Pinpoint the cell where the given text exists, returning its [X, Y] midpoint coordinate. 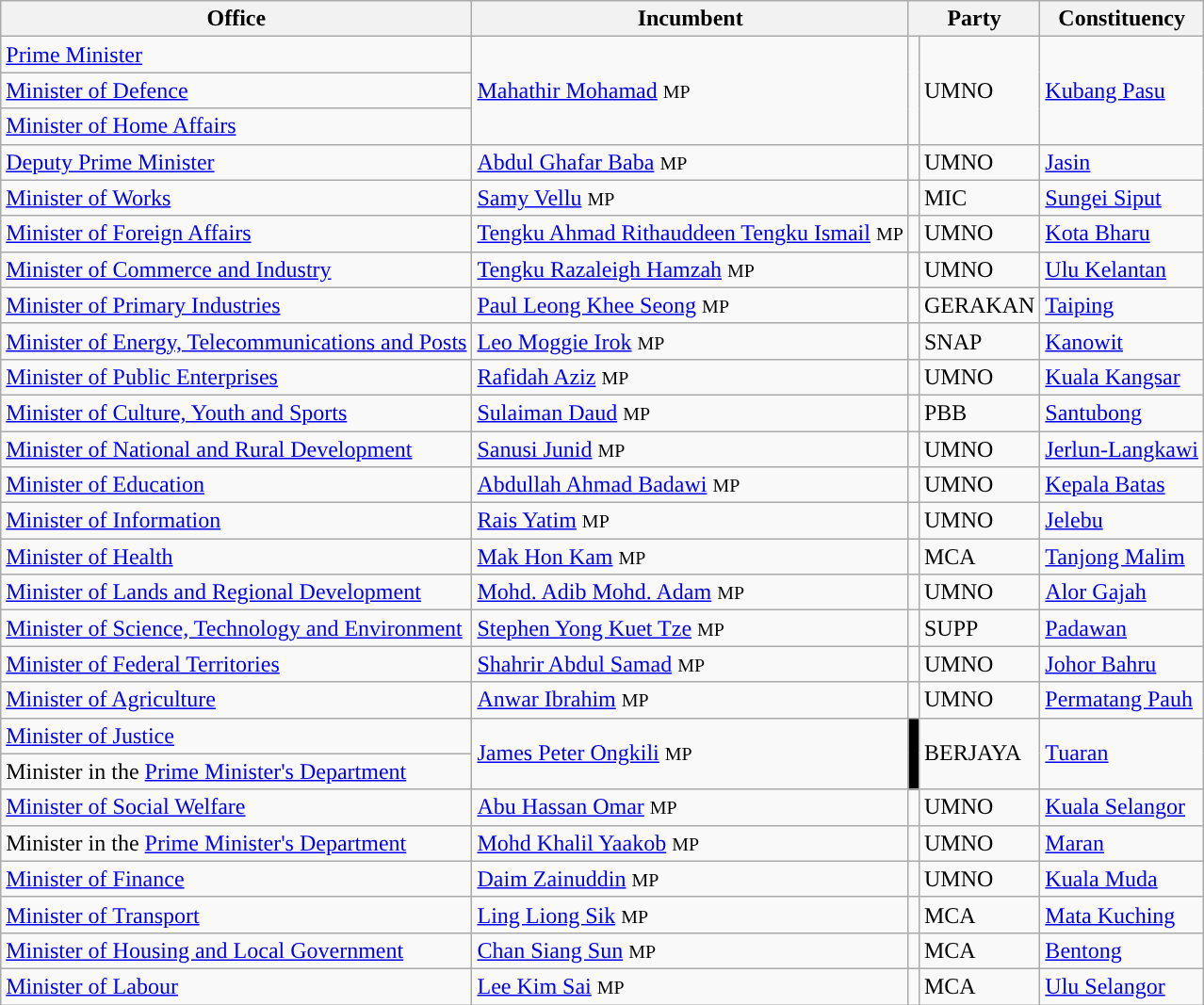
Mohd. Adib Mohd. Adam MP [690, 592]
Abu Hassan Omar MP [690, 807]
Sanusi Junid MP [690, 449]
Kota Bharu [1122, 234]
Kuala Selangor [1122, 807]
Alor Gajah [1122, 592]
Minister of Transport [236, 915]
PBB [979, 413]
Sungei Siput [1122, 198]
Party [974, 19]
Minister of Housing and Local Government [236, 950]
Minister of Social Welfare [236, 807]
Abdullah Ahmad Badawi MP [690, 485]
BERJAYA [979, 754]
Jerlun-Langkawi [1122, 449]
Mahathir Mohamad MP [690, 90]
Minister of Culture, Youth and Sports [236, 413]
Anwar Ibrahim MP [690, 700]
Ulu Kelantan [1122, 269]
Tanjong Malim [1122, 557]
Minister of Home Affairs [236, 126]
Kanowit [1122, 341]
Permatang Pauh [1122, 700]
Minister of Defence [236, 90]
Mak Hon Kam MP [690, 557]
Abdul Ghafar Baba MP [690, 162]
Santubong [1122, 413]
Daim Zainuddin MP [690, 879]
Deputy Prime Minister [236, 162]
Rais Yatim MP [690, 521]
Mohd Khalil Yaakob MP [690, 843]
Padawan [1122, 628]
Kuala Muda [1122, 879]
Minister of Information [236, 521]
Minister of Federal Territories [236, 664]
Kubang Pasu [1122, 90]
Minister of Lands and Regional Development [236, 592]
SUPP [979, 628]
Minister of Public Enterprises [236, 377]
Minister of Health [236, 557]
Leo Moggie Irok MP [690, 341]
Ling Liong Sik MP [690, 915]
Minister of Energy, Telecommunications and Posts [236, 341]
Jasin [1122, 162]
MIC [979, 198]
GERAKAN [979, 305]
Minister of Justice [236, 736]
Rafidah Aziz MP [690, 377]
Samy Vellu MP [690, 198]
Taiping [1122, 305]
Minister of Education [236, 485]
Jelebu [1122, 521]
Minister of Agriculture [236, 700]
Chan Siang Sun MP [690, 950]
Minister of Foreign Affairs [236, 234]
Tengku Ahmad Rithauddeen Tengku Ismail MP [690, 234]
Minister of Finance [236, 879]
SNAP [979, 341]
Mata Kuching [1122, 915]
Paul Leong Khee Seong MP [690, 305]
Minister of Commerce and Industry [236, 269]
Lee Kim Sai MP [690, 986]
Tengku Razaleigh Hamzah MP [690, 269]
Tuaran [1122, 754]
Maran [1122, 843]
Shahrir Abdul Samad MP [690, 664]
Ulu Selangor [1122, 986]
Prime Minister [236, 55]
Johor Bahru [1122, 664]
Minister of Science, Technology and Environment [236, 628]
James Peter Ongkili MP [690, 754]
Kuala Kangsar [1122, 377]
Bentong [1122, 950]
Minister of Works [236, 198]
Incumbent [690, 19]
Minister of National and Rural Development [236, 449]
Sulaiman Daud MP [690, 413]
Minister of Labour [236, 986]
Constituency [1122, 19]
Minister of Primary Industries [236, 305]
Stephen Yong Kuet Tze MP [690, 628]
Office [236, 19]
Kepala Batas [1122, 485]
